Find where the given text appears and provide that cell's center as [X, Y] coordinate. 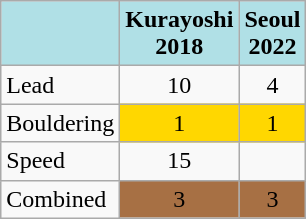
Combined [60, 199]
10 [180, 85]
Lead [60, 85]
Bouldering [60, 123]
Kurayoshi2018 [180, 34]
Speed [60, 161]
15 [180, 161]
4 [272, 85]
Seoul2022 [272, 34]
